Scan for the cell matching the given text and deliver its [x, y] coordinate at center. 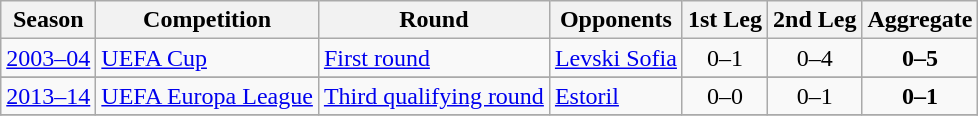
0–5 [920, 58]
Opponents [616, 20]
Estoril [616, 96]
2003–04 [48, 58]
UEFA Cup [208, 58]
Third qualifying round [434, 96]
First round [434, 58]
Aggregate [920, 20]
UEFA Europa League [208, 96]
1st Leg [724, 20]
Season [48, 20]
0–0 [724, 96]
2013–14 [48, 96]
Levski Sofia [616, 58]
Round [434, 20]
Competition [208, 20]
0–4 [815, 58]
2nd Leg [815, 20]
